Return the (x, y) coordinate for the center point of the cell that contains the specified text.  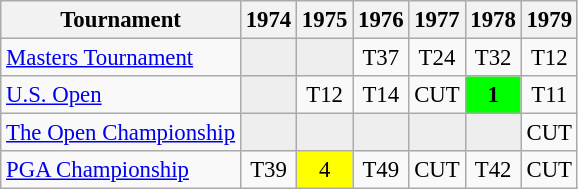
1975 (325, 20)
4 (325, 170)
T42 (493, 170)
1978 (493, 20)
Tournament (121, 20)
The Open Championship (121, 133)
T24 (437, 58)
PGA Championship (121, 170)
1979 (549, 20)
T32 (493, 58)
T11 (549, 95)
1976 (381, 20)
1977 (437, 20)
T49 (381, 170)
1 (493, 95)
Masters Tournament (121, 58)
T39 (268, 170)
T14 (381, 95)
T37 (381, 58)
1974 (268, 20)
U.S. Open (121, 95)
